Capture the cell that displays the provided text and extract its [x, y] central coordinate. 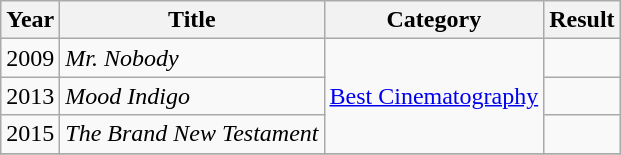
2009 [30, 58]
Best Cinematography [434, 96]
Category [434, 20]
The Brand New Testament [192, 134]
Title [192, 20]
Result [582, 20]
2015 [30, 134]
Year [30, 20]
2013 [30, 96]
Mr. Nobody [192, 58]
Mood Indigo [192, 96]
